For the text-containing cell, return its midpoint in (X, Y) coordinate format. 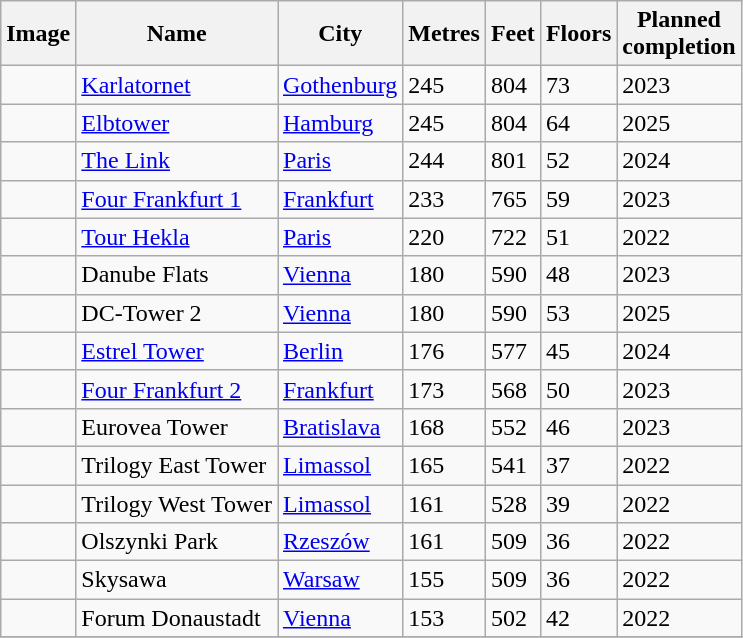
165 (444, 465)
528 (512, 503)
48 (578, 275)
39 (578, 503)
Olszynki Park (177, 542)
51 (578, 237)
Feet (512, 34)
153 (444, 618)
The Link (177, 161)
502 (512, 618)
64 (578, 123)
Plannedcompletion (679, 34)
233 (444, 199)
568 (512, 389)
42 (578, 618)
168 (444, 427)
Hamburg (340, 123)
DC-Tower 2 (177, 313)
Warsaw (340, 580)
Bratislava (340, 427)
City (340, 34)
Forum Donaustadt (177, 618)
Rzeszów (340, 542)
Eurovea Tower (177, 427)
801 (512, 161)
Name (177, 34)
Metres (444, 34)
Tour Hekla (177, 237)
Floors (578, 34)
Estrel Tower (177, 351)
73 (578, 85)
173 (444, 389)
220 (444, 237)
53 (578, 313)
Berlin (340, 351)
Karlatornet (177, 85)
Gothenburg (340, 85)
Trilogy East Tower (177, 465)
722 (512, 237)
552 (512, 427)
Elbtower (177, 123)
Four Frankfurt 1 (177, 199)
50 (578, 389)
52 (578, 161)
155 (444, 580)
765 (512, 199)
Danube Flats (177, 275)
577 (512, 351)
45 (578, 351)
Trilogy West Tower (177, 503)
244 (444, 161)
46 (578, 427)
Skysawa (177, 580)
59 (578, 199)
541 (512, 465)
Four Frankfurt 2 (177, 389)
Image (38, 34)
176 (444, 351)
37 (578, 465)
